Scan for the cell matching the given text and deliver its (X, Y) coordinate at center. 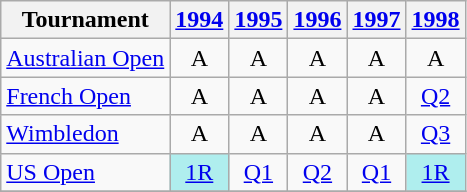
Q3 (436, 134)
1997 (376, 20)
1996 (318, 20)
French Open (86, 96)
Tournament (86, 20)
Australian Open (86, 58)
1995 (258, 20)
US Open (86, 172)
1998 (436, 20)
Wimbledon (86, 134)
1994 (200, 20)
